Scan for the cell matching the given text and deliver its (x, y) coordinate at center. 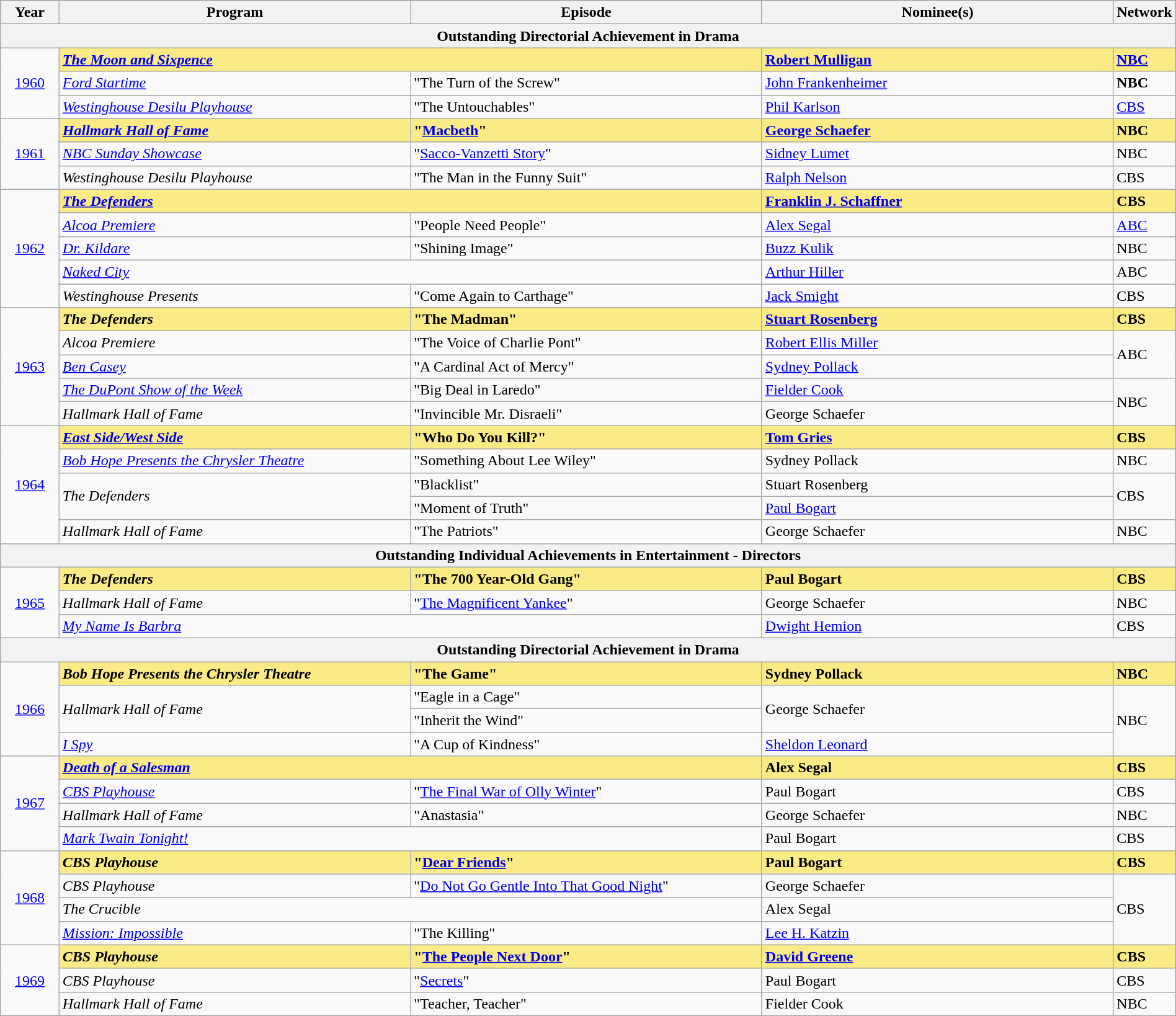
1962 (30, 248)
Episode (587, 12)
"Big Deal in Laredo" (587, 390)
"The Turn of the Screw" (587, 83)
"The Madman" (587, 319)
Franklin J. Schaffner (938, 201)
I Spy (234, 744)
Westinghouse Presents (234, 296)
1968 (30, 898)
My Name Is Barbra (411, 626)
1969 (30, 980)
"Anastasia" (587, 815)
"The Voice of Charlie Pont" (587, 343)
David Greene (938, 956)
Program (234, 12)
"The People Next Door" (587, 956)
"Dear Friends" (587, 862)
"Blacklist" (587, 484)
The Crucible (411, 909)
Sheldon Leonard (938, 744)
1967 (30, 803)
1965 (30, 602)
The DuPont Show of the Week (234, 390)
"Do Not Go Gentle Into That Good Night" (587, 886)
Ford Startime (234, 83)
"The Man in the Funny Suit" (587, 177)
Mark Twain Tonight! (411, 839)
1963 (30, 367)
Tom Gries (938, 437)
"Sacco-Vanzetti Story" (587, 154)
"The Final War of Olly Winter" (587, 791)
"Moment of Truth" (587, 508)
"Shining Image" (587, 248)
"A Cup of Kindness" (587, 744)
Robert Ellis Miller (938, 343)
NBC Sunday Showcase (234, 154)
Lee H. Katzin (938, 933)
1966 (30, 708)
Buzz Kulik (938, 248)
The Moon and Sixpence (411, 60)
"The Patriots" (587, 532)
Mission: Impossible (234, 933)
"The 700 Year-Old Gang" (587, 579)
"The Game" (587, 673)
"A Cardinal Act of Mercy" (587, 367)
Phil Karlson (938, 107)
Outstanding Individual Achievements in Entertainment - Directors (588, 555)
Ralph Nelson (938, 177)
Year (30, 12)
"Secrets" (587, 980)
Robert Mulligan (938, 60)
1961 (30, 154)
East Side/West Side (234, 437)
Naked City (411, 272)
"Something About Lee Wiley" (587, 461)
1960 (30, 83)
Sidney Lumet (938, 154)
1964 (30, 484)
Ben Casey (234, 367)
"Inherit the Wind" (587, 721)
"Who Do You Kill?" (587, 437)
Dr. Kildare (234, 248)
Dwight Hemion (938, 626)
"The Untouchables" (587, 107)
Network (1144, 12)
Nominee(s) (938, 12)
"The Killing" (587, 933)
"Come Again to Carthage" (587, 296)
"Macbeth" (587, 130)
"Invincible Mr. Disraeli" (587, 414)
Jack Smight (938, 296)
"Teacher, Teacher" (587, 1004)
Arthur Hiller (938, 272)
"People Need People" (587, 225)
"The Magnificent Yankee" (587, 602)
John Frankenheimer (938, 83)
"Eagle in a Cage" (587, 697)
Death of a Salesman (411, 768)
